Return [x, y] of the center of cell containing provided text 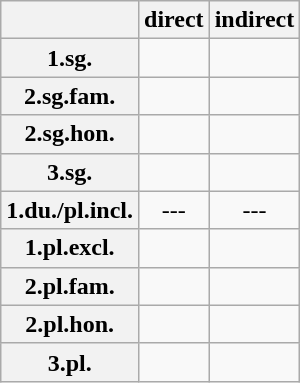
indirect [254, 20]
3.pl. [70, 362]
1.sg. [70, 58]
2.pl.fam. [70, 286]
2.sg.fam. [70, 96]
3.sg. [70, 172]
2.pl.hon. [70, 324]
1.pl.excl. [70, 248]
direct [174, 20]
1.du./pl.incl. [70, 210]
2.sg.hon. [70, 134]
